Find where the given text appears and provide that cell's center as [X, Y] coordinate. 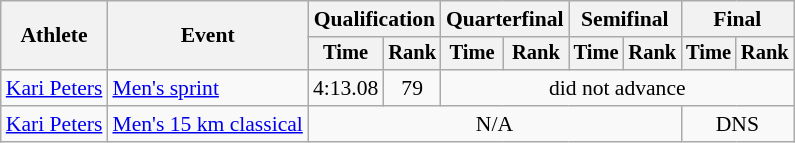
Athlete [54, 36]
DNS [737, 124]
79 [412, 88]
Men's sprint [207, 88]
N/A [494, 124]
4:13.08 [346, 88]
did not advance [618, 88]
Men's 15 km classical [207, 124]
Qualification [374, 19]
Quarterfinal [505, 19]
Event [207, 36]
Final [737, 19]
Semifinal [625, 19]
